From the cell containing the given text, extract its center point as [x, y] coordinate. 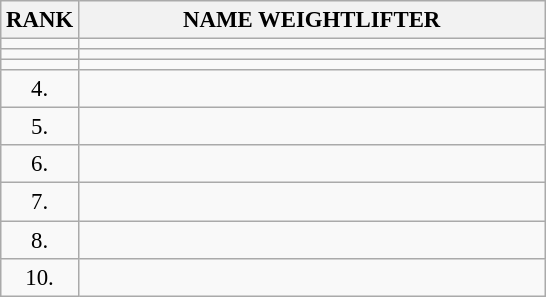
8. [40, 240]
7. [40, 202]
6. [40, 165]
NAME WEIGHTLIFTER [312, 20]
RANK [40, 20]
10. [40, 277]
5. [40, 127]
4. [40, 89]
